Pinpoint the cell where the given text exists, returning its [x, y] midpoint coordinate. 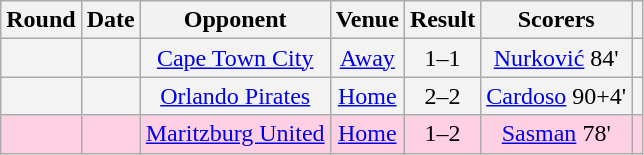
Maritzburg United [235, 134]
Orlando Pirates [235, 96]
Cape Town City [235, 58]
Result [442, 20]
1–1 [442, 58]
Away [367, 58]
Cardoso 90+4' [556, 96]
Sasman 78' [556, 134]
Date [110, 20]
Nurković 84' [556, 58]
Opponent [235, 20]
2–2 [442, 96]
Venue [367, 20]
Round [41, 20]
Scorers [556, 20]
1–2 [442, 134]
